Determine the (x, y) coordinate at the center of the cell enclosing the given text.  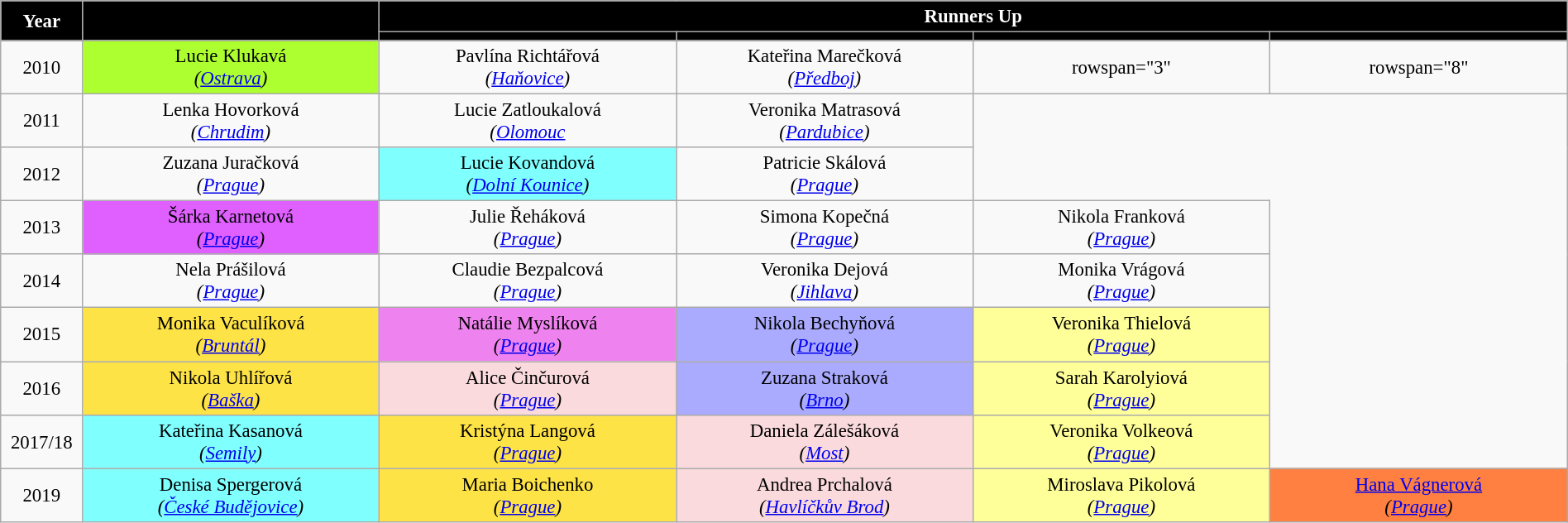
Pavlína Richtářová(Haňovice) (528, 68)
2010 (41, 68)
2016 (41, 389)
Lenka Hovorková(Chrudim) (231, 121)
Kateřina Kasanová(Semily) (231, 442)
Year (41, 21)
rowspan="3" (1121, 68)
rowspan="8" (1419, 68)
Simona Kopečná(Prague) (825, 228)
Veronika Volkeová(Prague) (1121, 442)
Runners Up (973, 17)
Nikola Uhlířová(Baška) (231, 389)
Veronika Thielová(Prague) (1121, 334)
Veronika Dejová(Jihlava) (825, 281)
Natálie Myslíková(Prague) (528, 334)
Denisa Spergerová(České Budějovice) (231, 495)
2012 (41, 174)
Maria Boichenko(Prague) (528, 495)
Lucie Klukavá(Ostrava) (231, 68)
Daniela Zálešáková(Most) (825, 442)
Sarah Karolyiová(Prague) (1121, 389)
Alice Činčurová(Prague) (528, 389)
Kristýna Langová(Prague) (528, 442)
Andrea Prchalová(Havlíčkův Brod) (825, 495)
2011 (41, 121)
Monika Vaculíková(Bruntál) (231, 334)
Miroslava Pikolová(Prague) (1121, 495)
Monika Vrágová(Prague) (1121, 281)
Claudie Bezpalcová(Prague) (528, 281)
Nikola Bechyňová(Prague) (825, 334)
Nikola Franková(Prague) (1121, 228)
Patricie Skálová(Prague) (825, 174)
2013 (41, 228)
Zuzana Straková(Brno) (825, 389)
Nela Prášilová(Prague) (231, 281)
2015 (41, 334)
2019 (41, 495)
Šárka Karnetová(Prague) (231, 228)
Lucie Kovandová(Dolní Kounice) (528, 174)
Zuzana Juračková(Prague) (231, 174)
2017/18 (41, 442)
Kateřina Marečková(Předboj) (825, 68)
Julie Řeháková(Prague) (528, 228)
Lucie Zatloukalová(Olomouc (528, 121)
2014 (41, 281)
Veronika Matrasová(Pardubice) (825, 121)
Hana Vágnerová(Prague) (1419, 495)
